Locate the cell with the specified text and output its (x, y) center coordinate. 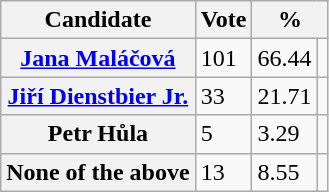
8.55 (284, 172)
% (290, 20)
Jiří Dienstbier Jr. (98, 96)
Jana Maláčová (98, 58)
Petr Hůla (98, 134)
13 (224, 172)
Candidate (98, 20)
21.71 (284, 96)
5 (224, 134)
3.29 (284, 134)
101 (224, 58)
33 (224, 96)
Vote (224, 20)
66.44 (284, 58)
None of the above (98, 172)
